Capture the cell that displays the provided text and extract its (x, y) central coordinate. 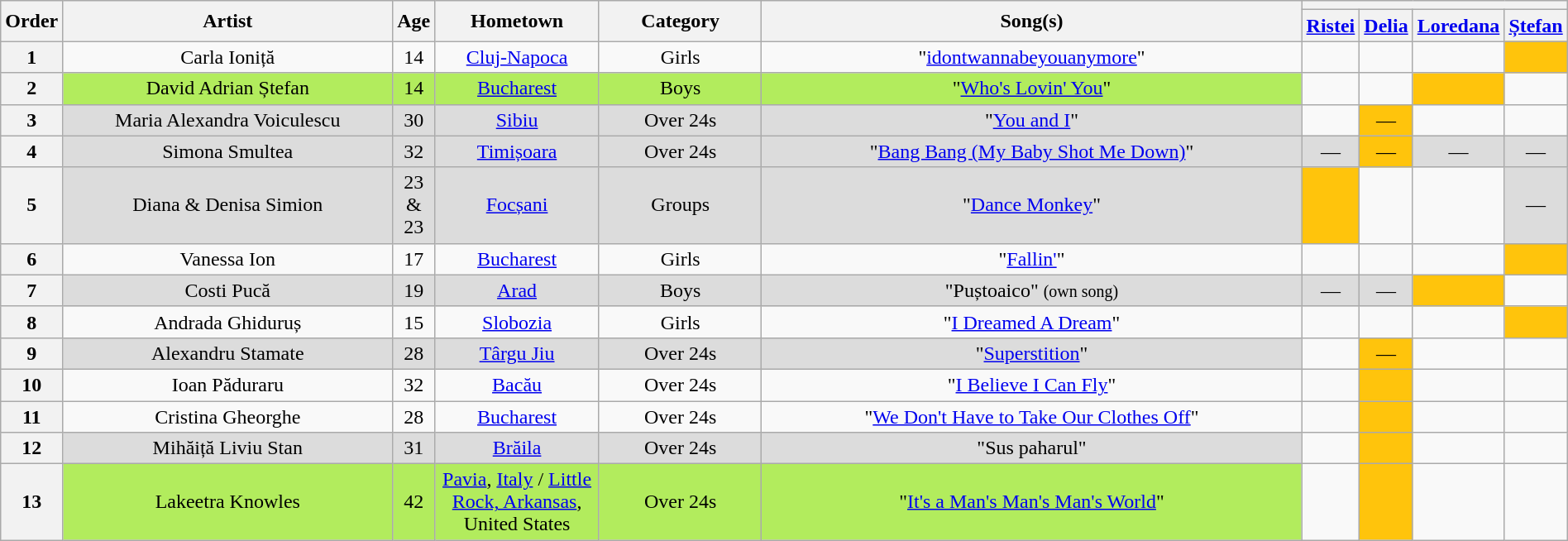
11 (31, 416)
6 (31, 259)
10 (31, 385)
3 (31, 120)
Mihăiță Liviu Stan (228, 448)
Târgu Jiu (518, 353)
2 (31, 89)
"I Believe I Can Fly" (1032, 385)
Vanessa Ion (228, 259)
Andrada Ghiduruș (228, 322)
"It's a Man's Man's Man's World" (1032, 502)
Cluj-Napoca (518, 57)
"Fallin'" (1032, 259)
4 (31, 151)
Groups (680, 205)
30 (414, 120)
Maria Alexandra Voiculescu (228, 120)
Hometown (518, 22)
Alexandru Stamate (228, 353)
Focșani (518, 205)
Bacău (518, 385)
"Who's Lovin' You" (1032, 89)
Diana & Denisa Simion (228, 205)
"Dance Monkey" (1032, 205)
1 (31, 57)
Artist (228, 22)
Carla Ioniță (228, 57)
Brăila (518, 448)
9 (31, 353)
Simona Smultea (228, 151)
Costi Pucă (228, 290)
"Sus paharul" (1032, 448)
5 (31, 205)
7 (31, 290)
"Puștoaico" (own song) (1032, 290)
Age (414, 22)
Category (680, 22)
31 (414, 448)
Timișoara (518, 151)
"idontwannabeyouanymore" (1032, 57)
8 (31, 322)
Sibiu (518, 120)
Ioan Păduraru (228, 385)
"Superstition" (1032, 353)
23 & 23 (414, 205)
Loredana (1459, 26)
Lakeetra Knowles (228, 502)
"We Don't Have to Take Our Clothes Off" (1032, 416)
19 (414, 290)
17 (414, 259)
Order (31, 22)
"You and I" (1032, 120)
Ristei (1331, 26)
Pavia, Italy / Little Rock, Arkansas, United States (518, 502)
12 (31, 448)
Arad (518, 290)
"I Dreamed A Dream" (1032, 322)
Slobozia (518, 322)
13 (31, 502)
Ștefan (1536, 26)
42 (414, 502)
Cristina Gheorghe (228, 416)
Delia (1386, 26)
Song(s) (1032, 22)
"Bang Bang (My Baby Shot Me Down)" (1032, 151)
David Adrian Ștefan (228, 89)
15 (414, 322)
